Scan for the cell matching the given text and deliver its [X, Y] coordinate at center. 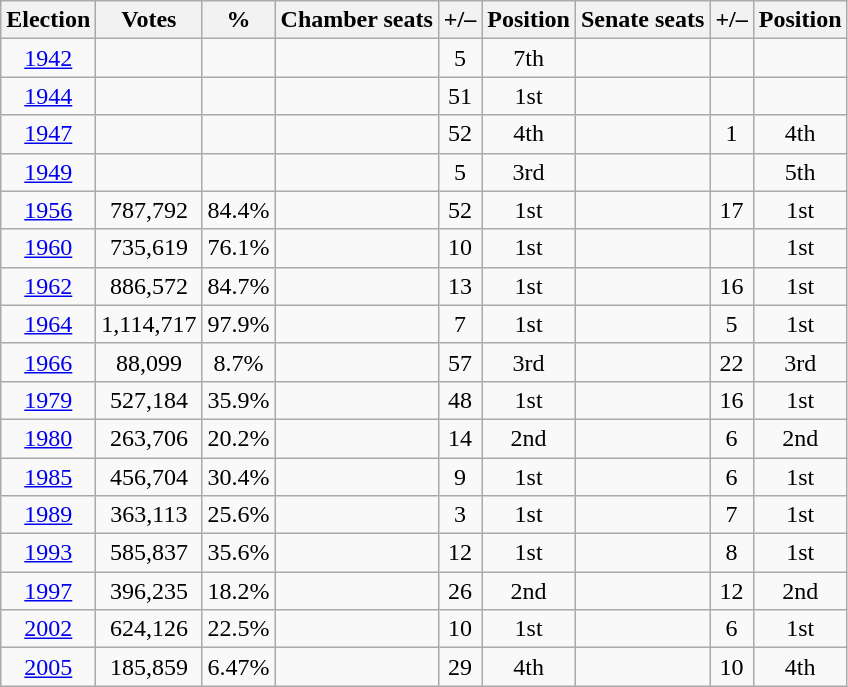
25.6% [238, 515]
2002 [48, 629]
363,113 [149, 515]
1962 [48, 286]
1942 [48, 58]
Votes [149, 20]
886,572 [149, 286]
26 [460, 591]
8 [732, 553]
% [238, 20]
14 [460, 438]
51 [460, 96]
527,184 [149, 400]
22.5% [238, 629]
787,792 [149, 210]
624,126 [149, 629]
1966 [48, 362]
396,235 [149, 591]
585,837 [149, 553]
185,859 [149, 667]
1993 [48, 553]
1947 [48, 134]
1 [732, 134]
20.2% [238, 438]
Election [48, 20]
76.1% [238, 248]
13 [460, 286]
5th [800, 172]
35.9% [238, 400]
1997 [48, 591]
2005 [48, 667]
48 [460, 400]
1980 [48, 438]
97.9% [238, 324]
22 [732, 362]
57 [460, 362]
1960 [48, 248]
17 [732, 210]
263,706 [149, 438]
88,099 [149, 362]
1949 [48, 172]
18.2% [238, 591]
35.6% [238, 553]
735,619 [149, 248]
1979 [48, 400]
1944 [48, 96]
30.4% [238, 477]
6.47% [238, 667]
8.7% [238, 362]
7th [529, 58]
1964 [48, 324]
84.4% [238, 210]
1956 [48, 210]
3 [460, 515]
29 [460, 667]
1,114,717 [149, 324]
Chamber seats [356, 20]
Senate seats [642, 20]
1985 [48, 477]
9 [460, 477]
456,704 [149, 477]
1989 [48, 515]
84.7% [238, 286]
